For the text-containing cell, return its midpoint in [x, y] coordinate format. 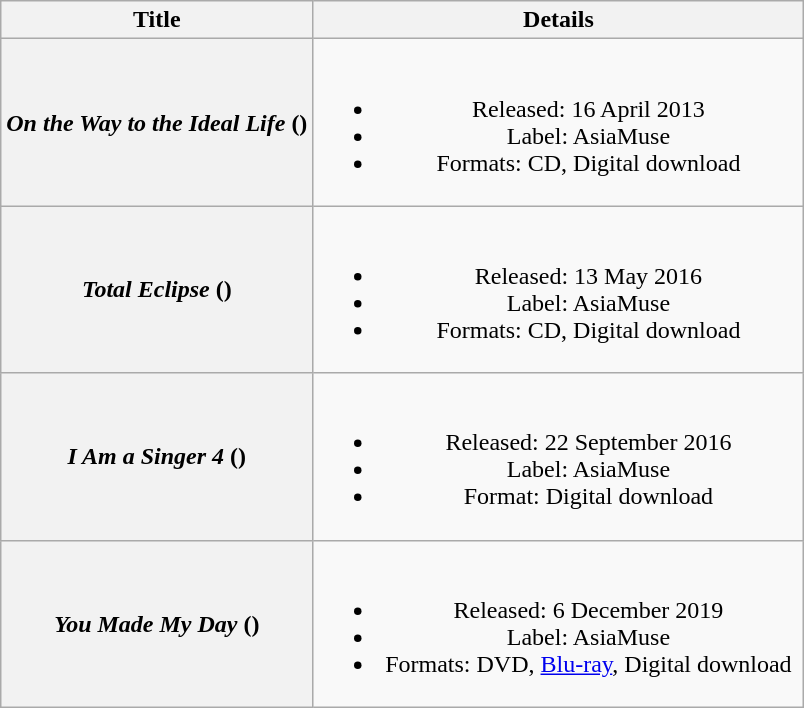
Total Eclipse () [157, 290]
I Am a Singer 4 () [157, 456]
You Made My Day () [157, 624]
Released: 6 December 2019Label: AsiaMuseFormats: DVD, Blu-ray, Digital download [558, 624]
On the Way to the Ideal Life () [157, 122]
Released: 16 April 2013Label: AsiaMuseFormats: CD, Digital download [558, 122]
Title [157, 20]
Details [558, 20]
Released: 22 September 2016Label: AsiaMuseFormat: Digital download [558, 456]
Released: 13 May 2016Label: AsiaMuseFormats: CD, Digital download [558, 290]
